Scan for the cell matching the given text and deliver its [x, y] coordinate at center. 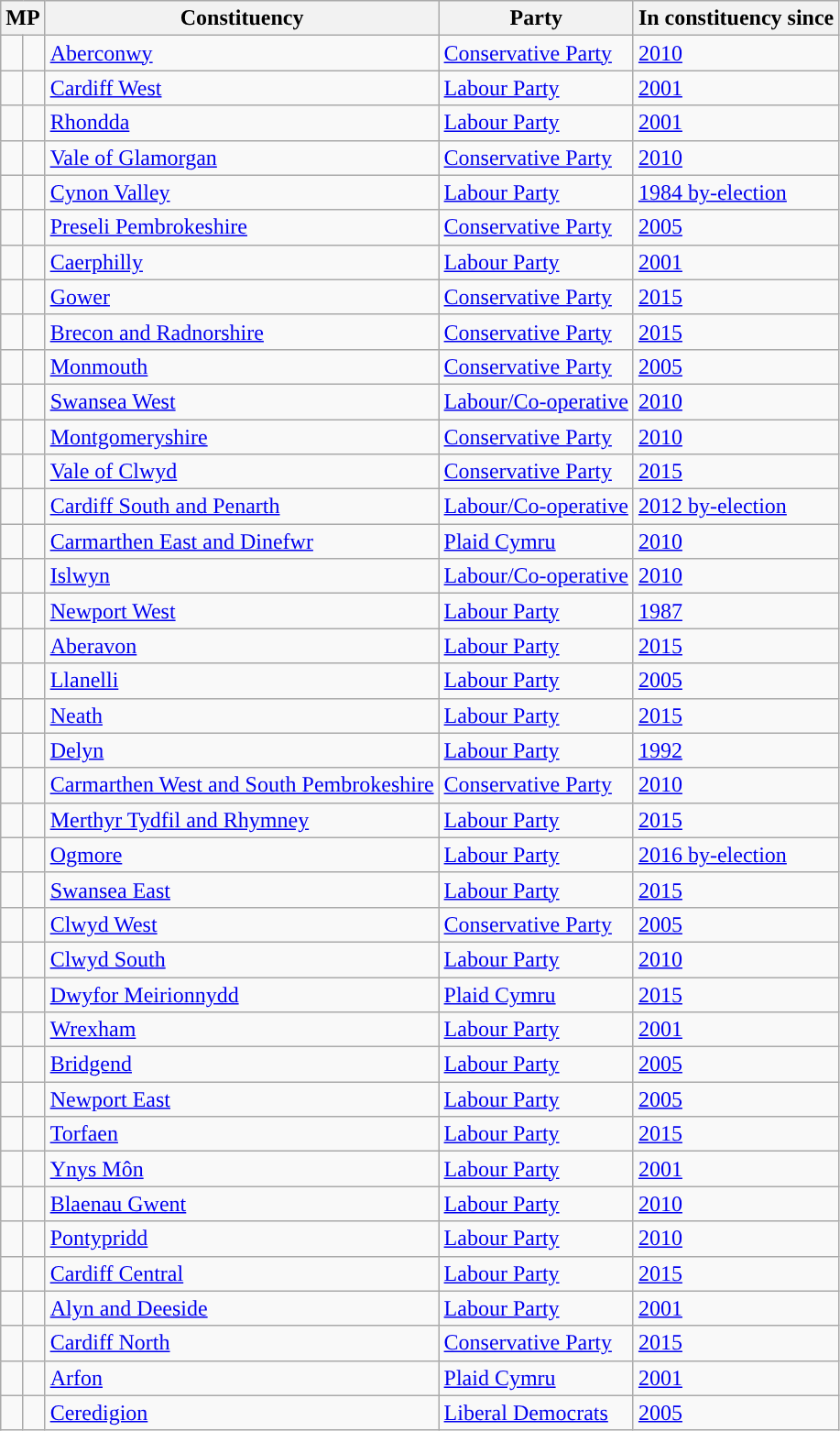
Party [536, 18]
Ogmore [242, 855]
Liberal Democrats [536, 1413]
In constituency since [736, 18]
Pontypridd [242, 1239]
Aberconwy [242, 53]
Cardiff Central [242, 1273]
Neath [242, 715]
Carmarthen West and South Pembrokeshire [242, 785]
Vale of Clwyd [242, 472]
Clwyd West [242, 924]
Clwyd South [242, 959]
Newport West [242, 611]
Monmouth [242, 366]
Rhondda [242, 123]
2012 by-election [736, 507]
Llanelli [242, 681]
MP [23, 18]
2016 by-election [736, 855]
Newport East [242, 1099]
Arfon [242, 1378]
Ceredigion [242, 1413]
Brecon and Radnorshire [242, 332]
Wrexham [242, 1030]
Swansea East [242, 890]
Montgomeryshire [242, 437]
Cardiff North [242, 1343]
Aberavon [242, 646]
Blaenau Gwent [242, 1204]
Dwyfor Meirionnydd [242, 994]
Delyn [242, 750]
1992 [736, 750]
Torfaen [242, 1134]
Cynon Valley [242, 192]
Swansea West [242, 401]
Alyn and Deeside [242, 1308]
1984 by-election [736, 192]
Cardiff West [242, 88]
Caerphilly [242, 262]
Islwyn [242, 576]
Merthyr Tydfil and Rhymney [242, 820]
Ynys Môn [242, 1169]
Preseli Pembrokeshire [242, 227]
Vale of Glamorgan [242, 158]
Carmarthen East and Dinefwr [242, 541]
Cardiff South and Penarth [242, 507]
Constituency [242, 18]
1987 [736, 611]
Gower [242, 297]
Bridgend [242, 1065]
